Extract the [x, y] coordinate from the center of the cell holding the provided text.  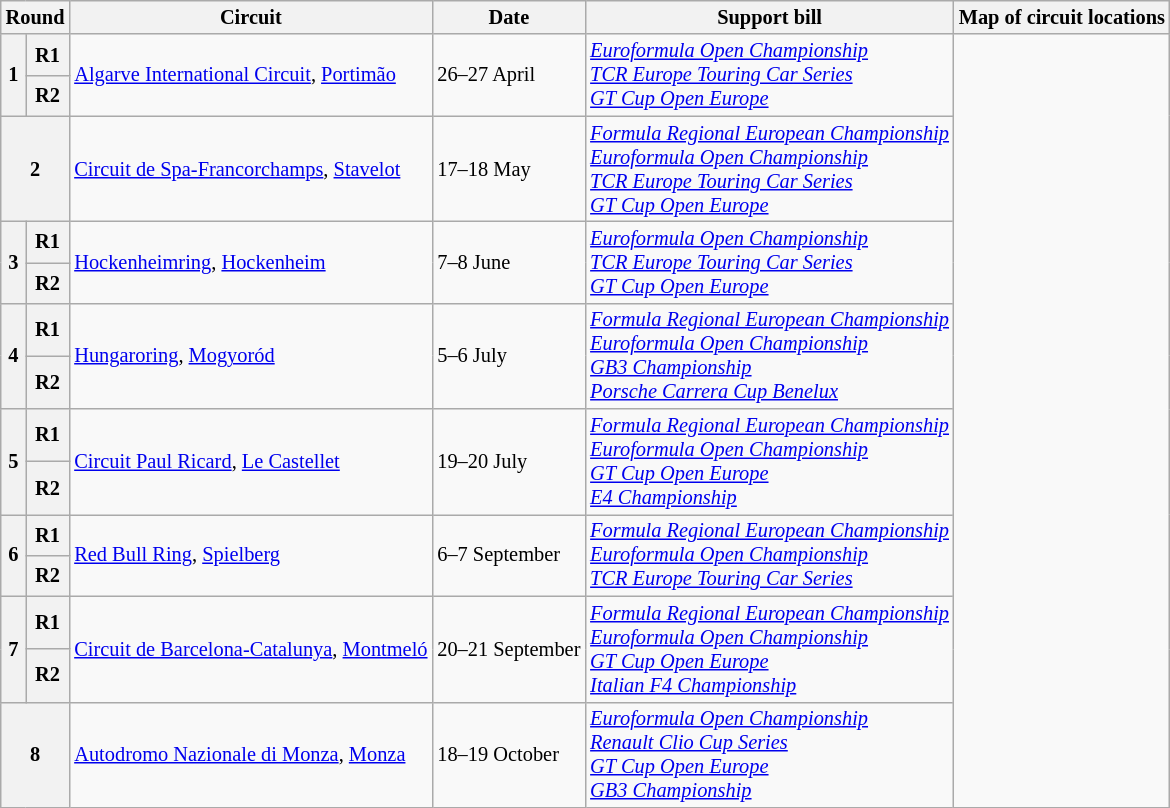
Formula Regional European ChampionshipEuroformula Open ChampionshipGB3 ChampionshipPorsche Carrera Cup Benelux [770, 356]
Algarve International Circuit, Portimão [250, 75]
Formula Regional European ChampionshipEuroformula Open ChampionshipTCR Europe Touring Car SeriesGT Cup Open Europe [770, 169]
Circuit de Barcelona-Catalunya, Montmeló [250, 649]
19–20 July [508, 462]
Round [36, 17]
4 [14, 356]
7 [14, 649]
Formula Regional European ChampionshipEuroformula Open ChampionshipTCR Europe Touring Car Series [770, 555]
2 [36, 169]
Support bill [770, 17]
3 [14, 262]
Hockenheimring, Hockenheim [250, 262]
Circuit [250, 17]
1 [14, 75]
20–21 September [508, 649]
7–8 June [508, 262]
Circuit de Spa-Francorchamps, Stavelot [250, 169]
Map of circuit locations [1062, 17]
8 [36, 755]
Hungaroring, Mogyoród [250, 356]
Euroformula Open ChampionshipRenault Clio Cup SeriesGT Cup Open EuropeGB3 Championship [770, 755]
26–27 April [508, 75]
5 [14, 462]
Formula Regional European ChampionshipEuroformula Open ChampionshipGT Cup Open EuropeItalian F4 Championship [770, 649]
Formula Regional European ChampionshipEuroformula Open ChampionshipGT Cup Open EuropeE4 Championship [770, 462]
18–19 October [508, 755]
Circuit Paul Ricard, Le Castellet [250, 462]
Red Bull Ring, Spielberg [250, 555]
17–18 May [508, 169]
6 [14, 555]
6–7 September [508, 555]
Autodromo Nazionale di Monza, Monza [250, 755]
5–6 July [508, 356]
Date [508, 17]
